Scan for the cell matching the given text and deliver its [x, y] coordinate at center. 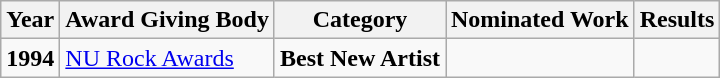
NU Rock Awards [168, 58]
Year [30, 20]
Category [360, 20]
Best New Artist [360, 58]
Award Giving Body [168, 20]
Results [677, 20]
1994 [30, 58]
Nominated Work [540, 20]
